Output the (X, Y) coordinate of the center of the cell containing the given text.  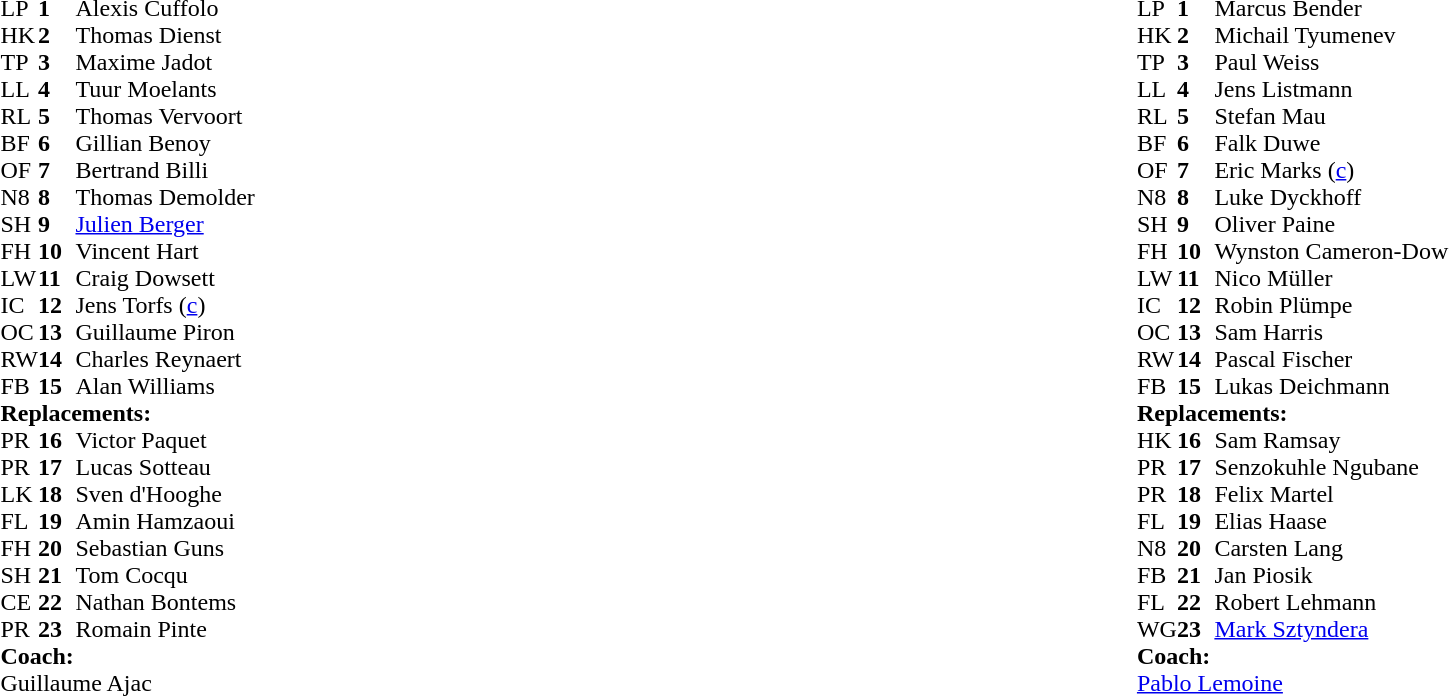
Sven d'Hooghe (166, 494)
Michail Tyumenev (1331, 36)
Lukas Deichmann (1331, 386)
Robert Lehmann (1331, 602)
Sebastian Guns (166, 548)
Nico Müller (1331, 278)
Sam Ramsay (1331, 440)
Romain Pinte (166, 630)
Oliver Paine (1331, 224)
Jens Torfs (c) (166, 306)
Gillian Benoy (166, 144)
Stefan Mau (1331, 116)
Julien Berger (166, 224)
Pascal Fischer (1331, 360)
CE (19, 602)
Guillaume Piron (166, 332)
Alan Williams (166, 386)
Vincent Hart (166, 252)
Maxime Jadot (166, 62)
LK (19, 494)
Luke Dyckhoff (1331, 198)
WG (1157, 630)
Bertrand Billi (166, 170)
Craig Dowsett (166, 278)
Thomas Demolder (166, 198)
Carsten Lang (1331, 548)
Lucas Sotteau (166, 468)
Jens Listmann (1331, 90)
Amin Hamzaoui (166, 522)
Sam Harris (1331, 332)
Jan Piosik (1331, 576)
Eric Marks (c) (1331, 170)
Elias Haase (1331, 522)
Senzokuhle Ngubane (1331, 468)
Robin Plümpe (1331, 306)
Mark Sztyndera (1331, 630)
Charles Reynaert (166, 360)
Tuur Moelants (166, 90)
Paul Weiss (1331, 62)
Tom Cocqu (166, 576)
Thomas Dienst (166, 36)
Thomas Vervoort (166, 116)
Felix Martel (1331, 494)
Wynston Cameron-Dow (1331, 252)
Victor Paquet (166, 440)
Falk Duwe (1331, 144)
Nathan Bontems (166, 602)
